Output the [x, y] coordinate of the center of the cell containing the given text.  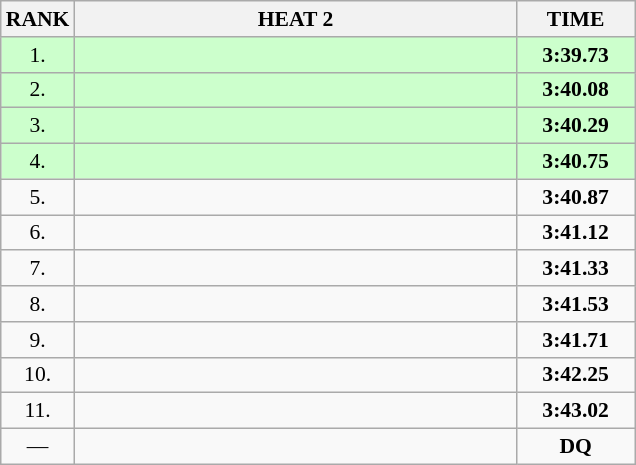
RANK [38, 19]
10. [38, 375]
5. [38, 197]
2. [38, 90]
3:40.87 [576, 197]
3:42.25 [576, 375]
8. [38, 304]
3:39.73 [576, 55]
3:40.29 [576, 126]
TIME [576, 19]
3:41.33 [576, 269]
7. [38, 269]
9. [38, 340]
3:41.53 [576, 304]
3:43.02 [576, 411]
3:41.12 [576, 233]
3:40.08 [576, 90]
— [38, 447]
6. [38, 233]
HEAT 2 [295, 19]
3:41.71 [576, 340]
3. [38, 126]
1. [38, 55]
4. [38, 162]
11. [38, 411]
DQ [576, 447]
3:40.75 [576, 162]
